Pinpoint the cell where the given text exists, returning its (x, y) midpoint coordinate. 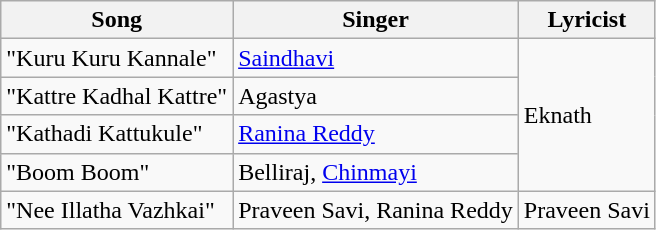
Ranina Reddy (376, 134)
Saindhavi (376, 58)
"Kattre Kadhal Kattre" (117, 96)
Eknath (586, 115)
Lyricist (586, 20)
Singer (376, 20)
Belliraj, Chinmayi (376, 172)
"Kathadi Kattukule" (117, 134)
"Kuru Kuru Kannale" (117, 58)
"Nee Illatha Vazhkai" (117, 210)
Praveen Savi, Ranina Reddy (376, 210)
"Boom Boom" (117, 172)
Praveen Savi (586, 210)
Agastya (376, 96)
Song (117, 20)
